For the text-containing cell, return its midpoint in (x, y) coordinate format. 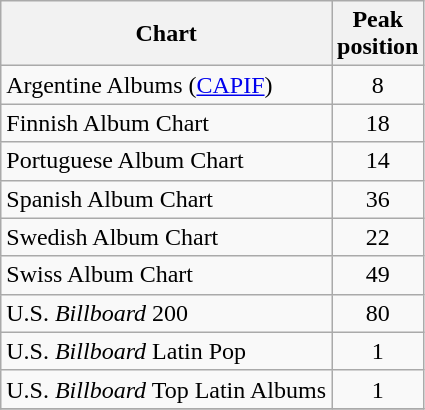
U.S. Billboard Latin Pop (166, 351)
Portuguese Album Chart (166, 161)
Swiss Album Chart (166, 275)
22 (378, 237)
U.S. Billboard Top Latin Albums (166, 389)
80 (378, 313)
49 (378, 275)
Argentine Albums (CAPIF) (166, 85)
Peakposition (378, 34)
14 (378, 161)
Spanish Album Chart (166, 199)
36 (378, 199)
Swedish Album Chart (166, 237)
U.S. Billboard 200 (166, 313)
8 (378, 85)
18 (378, 123)
Chart (166, 34)
Finnish Album Chart (166, 123)
